Search for the cell housing the specified text and yield its [X, Y] center coordinate. 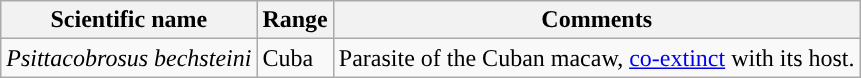
Range [295, 20]
Scientific name [129, 20]
Psittacobrosus bechsteini [129, 58]
Parasite of the Cuban macaw, co-extinct with its host. [596, 58]
Cuba [295, 58]
Comments [596, 20]
